From the cell containing the given text, extract its center point as [X, Y] coordinate. 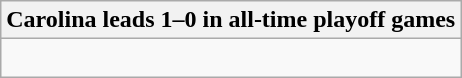
Carolina leads 1–0 in all-time playoff games [231, 20]
